Detect which cell encompasses the target text, then output its (X, Y) center coordinate. 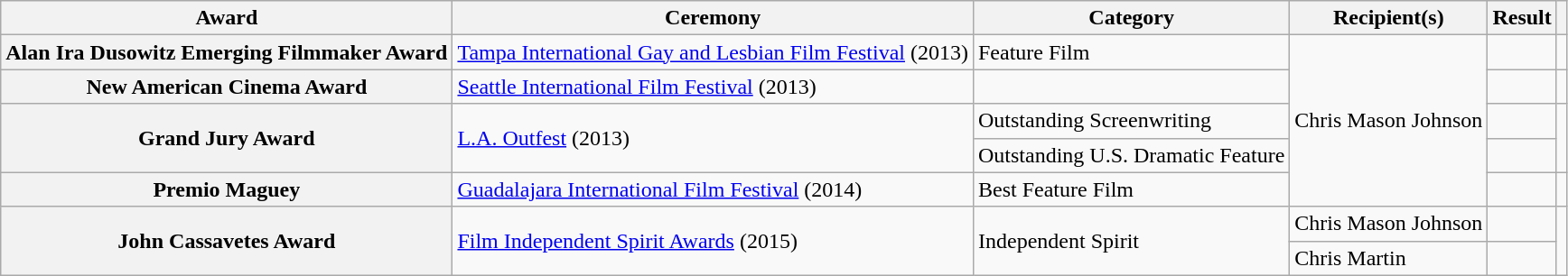
Independent Spirit (1131, 241)
Guadalajara International Film Festival (2014) (714, 189)
Alan Ira Dusowitz Emerging Filmmaker Award (227, 52)
L.A. Outfest (2013) (714, 138)
Seattle International Film Festival (2013) (714, 87)
Chris Martin (1389, 258)
Category (1131, 18)
New American Cinema Award (227, 87)
John Cassavetes Award (227, 241)
Tampa International Gay and Lesbian Film Festival (2013) (714, 52)
Premio Maguey (227, 189)
Outstanding U.S. Dramatic Feature (1131, 155)
Grand Jury Award (227, 138)
Feature Film (1131, 52)
Award (227, 18)
Film Independent Spirit Awards (2015) (714, 241)
Outstanding Screenwriting (1131, 121)
Recipient(s) (1389, 18)
Result (1522, 18)
Ceremony (714, 18)
Best Feature Film (1131, 189)
